From the cell containing the given text, extract its center point as (x, y) coordinate. 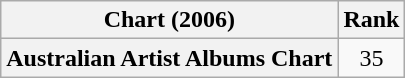
Australian Artist Albums Chart (170, 58)
Rank (372, 20)
35 (372, 58)
Chart (2006) (170, 20)
